Output the (X, Y) coordinate of the center of the cell containing the given text.  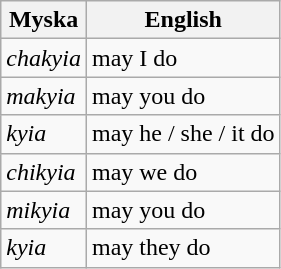
Myska (44, 20)
makyia (44, 96)
English (183, 20)
chikyia (44, 172)
may I do (183, 58)
chakyia (44, 58)
mikyia (44, 210)
may they do (183, 248)
may we do (183, 172)
may he / she / it do (183, 134)
